Pinpoint the cell where the given text exists, returning its (x, y) midpoint coordinate. 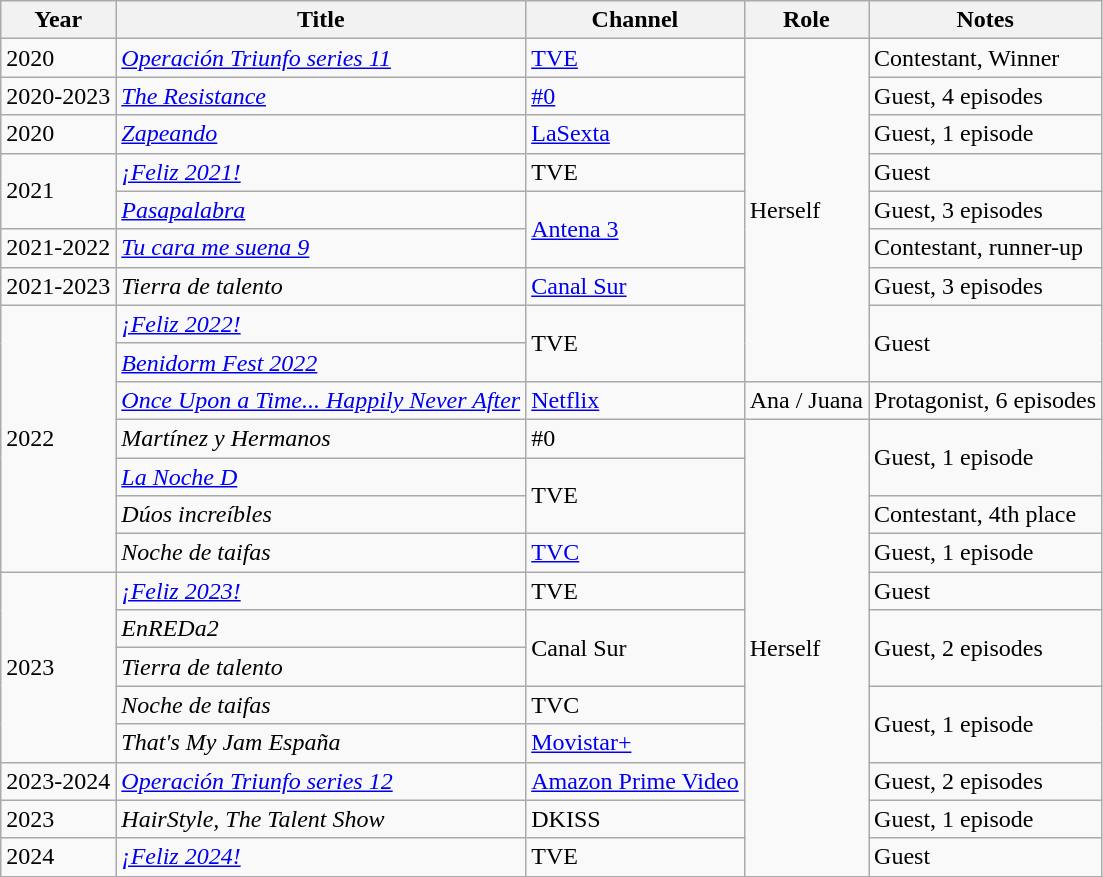
Contestant, 4th place (986, 515)
Tu cara me suena 9 (321, 248)
Movistar+ (635, 743)
2020-2023 (58, 96)
Netflix (635, 400)
2021 (58, 191)
2022 (58, 438)
EnREDa2 (321, 629)
Guest, 4 episodes (986, 96)
La Noche D (321, 477)
2023-2024 (58, 781)
Contestant, Winner (986, 58)
Operación Triunfo series 11 (321, 58)
Pasapalabra (321, 210)
¡Feliz 2021! (321, 172)
LaSexta (635, 134)
2021-2023 (58, 286)
DKISS (635, 819)
2024 (58, 857)
Title (321, 20)
Role (806, 20)
Contestant, runner-up (986, 248)
That's My Jam España (321, 743)
The Resistance (321, 96)
¡Feliz 2024! (321, 857)
Benidorm Fest 2022 (321, 362)
Year (58, 20)
¡Feliz 2022! (321, 324)
Zapeando (321, 134)
2021-2022 (58, 248)
Amazon Prime Video (635, 781)
Protagonist, 6 episodes (986, 400)
Martínez y Hermanos (321, 438)
Operación Triunfo series 12 (321, 781)
HairStyle, The Talent Show (321, 819)
Ana / Juana (806, 400)
Dúos increíbles (321, 515)
¡Feliz 2023! (321, 591)
Channel (635, 20)
Notes (986, 20)
Once Upon a Time... Happily Never After (321, 400)
Antena 3 (635, 229)
